Identify which cell holds the provided text, then report its (x, y) central coordinate. 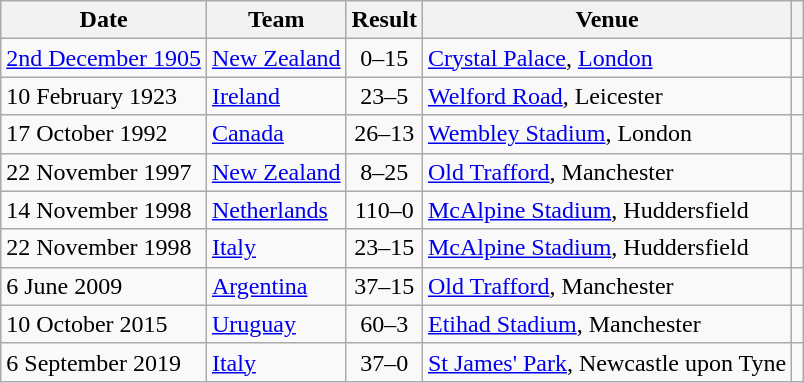
Netherlands (276, 210)
6 September 2019 (104, 362)
0–15 (384, 58)
Team (276, 20)
23–15 (384, 248)
14 November 1998 (104, 210)
Ireland (276, 96)
37–15 (384, 286)
Wembley Stadium, London (606, 134)
8–25 (384, 172)
Etihad Stadium, Manchester (606, 324)
Argentina (276, 286)
10 October 2015 (104, 324)
St James' Park, Newcastle upon Tyne (606, 362)
Result (384, 20)
Canada (276, 134)
2nd December 1905 (104, 58)
Venue (606, 20)
10 February 1923 (104, 96)
Welford Road, Leicester (606, 96)
110–0 (384, 210)
Crystal Palace, London (606, 58)
22 November 1997 (104, 172)
60–3 (384, 324)
17 October 1992 (104, 134)
23–5 (384, 96)
Date (104, 20)
Uruguay (276, 324)
22 November 1998 (104, 248)
6 June 2009 (104, 286)
26–13 (384, 134)
37–0 (384, 362)
